Return the (x, y) coordinate for the center point of the cell that contains the specified text.  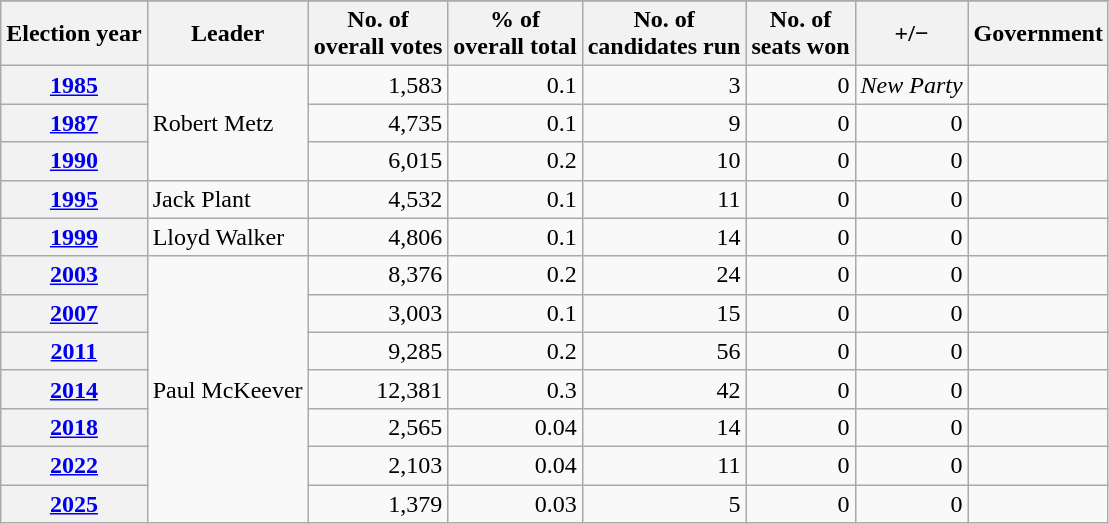
2011 (74, 351)
6,015 (378, 161)
Paul McKeever (228, 389)
Jack Plant (228, 199)
1995 (74, 199)
Leader (228, 34)
42 (664, 389)
9 (664, 123)
Lloyd Walker (228, 237)
Election year (74, 34)
% ofoverall total (515, 34)
1990 (74, 161)
No. ofcandidates run (664, 34)
2,103 (378, 465)
15 (664, 313)
2025 (74, 503)
24 (664, 275)
4,806 (378, 237)
1999 (74, 237)
3,003 (378, 313)
0.3 (515, 389)
+/− (912, 34)
1987 (74, 123)
8,376 (378, 275)
2007 (74, 313)
4,532 (378, 199)
No. ofseats won (800, 34)
56 (664, 351)
1985 (74, 85)
5 (664, 503)
2,565 (378, 427)
0.03 (515, 503)
2014 (74, 389)
No. ofoverall votes (378, 34)
10 (664, 161)
2018 (74, 427)
3 (664, 85)
1,379 (378, 503)
New Party (912, 85)
1,583 (378, 85)
12,381 (378, 389)
2022 (74, 465)
2003 (74, 275)
4,735 (378, 123)
Government (1038, 34)
Robert Metz (228, 123)
9,285 (378, 351)
